Find where the given text appears and provide that cell's center as (x, y) coordinate. 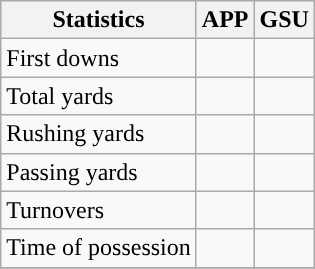
APP (225, 20)
Passing yards (99, 172)
Turnovers (99, 210)
Total yards (99, 96)
Statistics (99, 20)
Rushing yards (99, 134)
Time of possession (99, 248)
GSU (284, 20)
First downs (99, 58)
